From the cell containing the given text, extract its center point as (X, Y) coordinate. 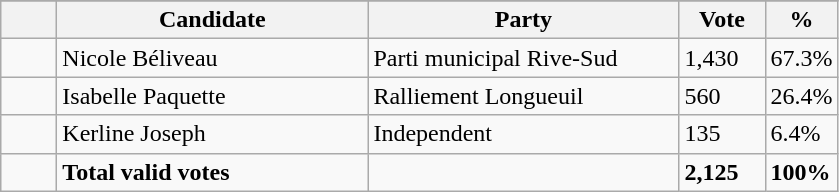
Ralliement Longueuil (524, 96)
100% (802, 172)
Isabelle Paquette (212, 96)
Total valid votes (212, 172)
6.4% (802, 134)
Parti municipal Rive-Sud (524, 58)
% (802, 20)
67.3% (802, 58)
2,125 (722, 172)
26.4% (802, 96)
560 (722, 96)
Candidate (212, 20)
Nicole Béliveau (212, 58)
1,430 (722, 58)
Party (524, 20)
Vote (722, 20)
Independent (524, 134)
135 (722, 134)
Kerline Joseph (212, 134)
